Output the (X, Y) coordinate of the center of the cell containing the given text.  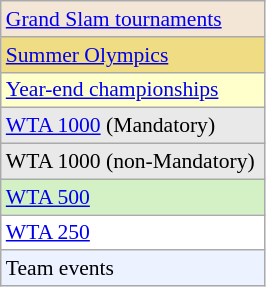
WTA 1000 (Mandatory) (133, 126)
WTA 1000 (non-Mandatory) (133, 162)
Grand Slam tournaments (133, 19)
WTA 250 (133, 233)
Summer Olympics (133, 55)
Team events (133, 269)
Year-end championships (133, 90)
WTA 500 (133, 197)
